Determine the (X, Y) coordinate at the center of the cell enclosing the given text.  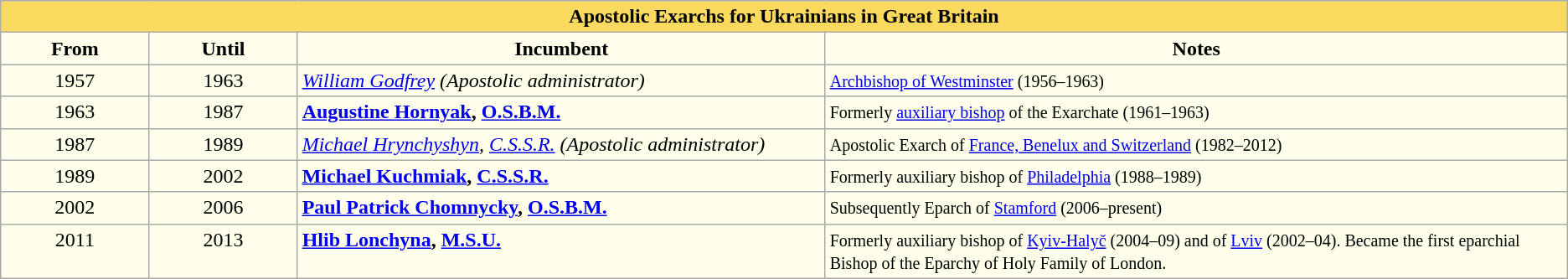
Apostolic Exarchs for Ukrainians in Great Britain (784, 17)
Hlib Lonchyna, M.S.U. (561, 251)
From (75, 49)
Augustine Hornyak, O.S.B.M. (561, 112)
Formerly auxiliary bishop of Kyiv-Halyč (2004–09) and of Lviv (2002–04). Became the first eparchial Bishop of the Eparchy of Holy Family of London. (1196, 251)
William Godfrey (Apostolic administrator) (561, 80)
Michael Hrynchyshyn, C.S.S.R. (Apostolic administrator) (561, 144)
2011 (75, 251)
Subsequently Eparch of Stamford (2006–present) (1196, 208)
2013 (223, 251)
Notes (1196, 49)
2006 (223, 208)
Apostolic Exarch of France, Benelux and Switzerland (1982–2012) (1196, 144)
Formerly auxiliary bishop of the Exarchate (1961–1963) (1196, 112)
Paul Patrick Chomnycky, O.S.B.M. (561, 208)
Michael Kuchmiak, C.S.S.R. (561, 176)
Until (223, 49)
Archbishop of Westminster (1956–1963) (1196, 80)
Formerly auxiliary bishop of Philadelphia (1988–1989) (1196, 176)
1957 (75, 80)
Incumbent (561, 49)
